Pinpoint the cell where the given text exists, returning its [X, Y] midpoint coordinate. 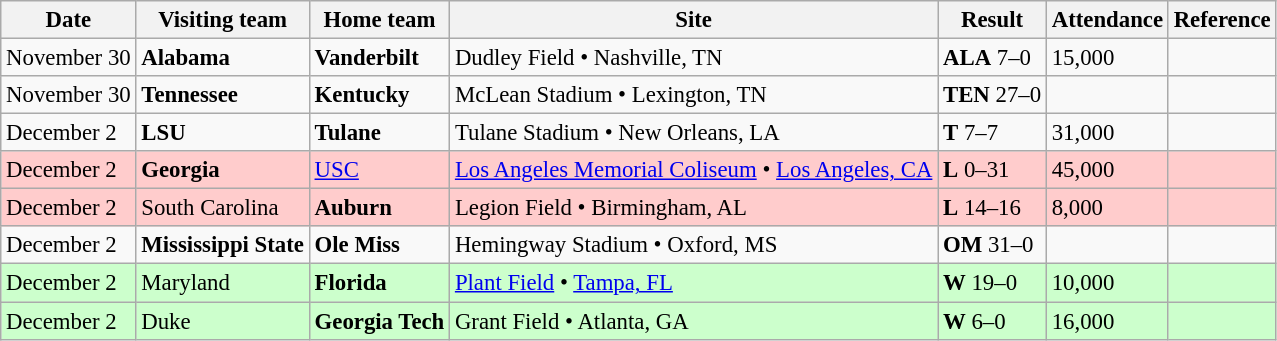
Kentucky [379, 95]
L 14–16 [992, 208]
Duke [222, 321]
USC [379, 170]
Reference [1222, 20]
Florida [379, 283]
Site [694, 20]
Los Angeles Memorial Coliseum • Los Angeles, CA [694, 170]
Visiting team [222, 20]
Maryland [222, 283]
Legion Field • Birmingham, AL [694, 208]
45,000 [1107, 170]
Result [992, 20]
ALA 7–0 [992, 58]
Dudley Field • Nashville, TN [694, 58]
Plant Field • Tampa, FL [694, 283]
8,000 [1107, 208]
Tulane Stadium • New Orleans, LA [694, 133]
Tulane [379, 133]
Ole Miss [379, 245]
Auburn [379, 208]
W 19–0 [992, 283]
Georgia Tech [379, 321]
Hemingway Stadium • Oxford, MS [694, 245]
Vanderbilt [379, 58]
Georgia [222, 170]
LSU [222, 133]
16,000 [1107, 321]
T 7–7 [992, 133]
15,000 [1107, 58]
McLean Stadium • Lexington, TN [694, 95]
Home team [379, 20]
Alabama [222, 58]
10,000 [1107, 283]
Mississippi State [222, 245]
31,000 [1107, 133]
Tennessee [222, 95]
TEN 27–0 [992, 95]
W 6–0 [992, 321]
South Carolina [222, 208]
L 0–31 [992, 170]
Grant Field • Atlanta, GA [694, 321]
Attendance [1107, 20]
OM 31–0 [992, 245]
Date [68, 20]
